Extract the [x, y] coordinate from the center of the cell holding the provided text.  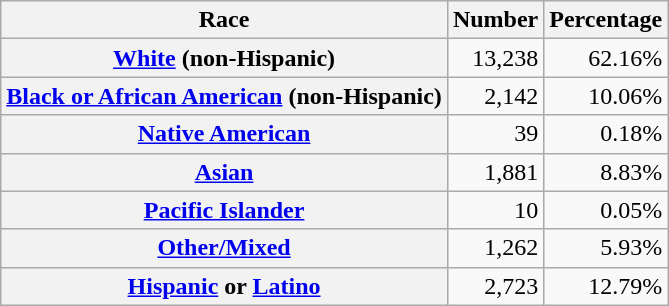
Hispanic or Latino [224, 286]
8.83% [606, 172]
0.18% [606, 134]
10.06% [606, 96]
10 [495, 210]
Asian [224, 172]
5.93% [606, 248]
1,262 [495, 248]
2,142 [495, 96]
Black or African American (non-Hispanic) [224, 96]
0.05% [606, 210]
Native American [224, 134]
13,238 [495, 58]
Percentage [606, 20]
Pacific Islander [224, 210]
Other/Mixed [224, 248]
White (non-Hispanic) [224, 58]
39 [495, 134]
Race [224, 20]
12.79% [606, 286]
62.16% [606, 58]
2,723 [495, 286]
1,881 [495, 172]
Number [495, 20]
